Locate the cell with the specified text and output its [x, y] center coordinate. 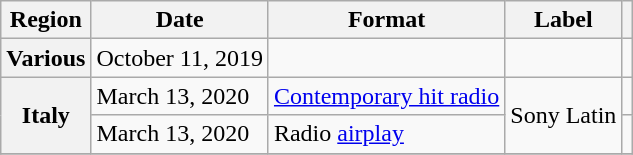
Date [180, 20]
October 11, 2019 [180, 58]
Label [564, 20]
Radio airplay [386, 134]
Region [46, 20]
Contemporary hit radio [386, 96]
Format [386, 20]
Various [46, 58]
Sony Latin [564, 115]
Italy [46, 115]
